Return the (x, y) coordinate for the center point of the cell that contains the specified text.  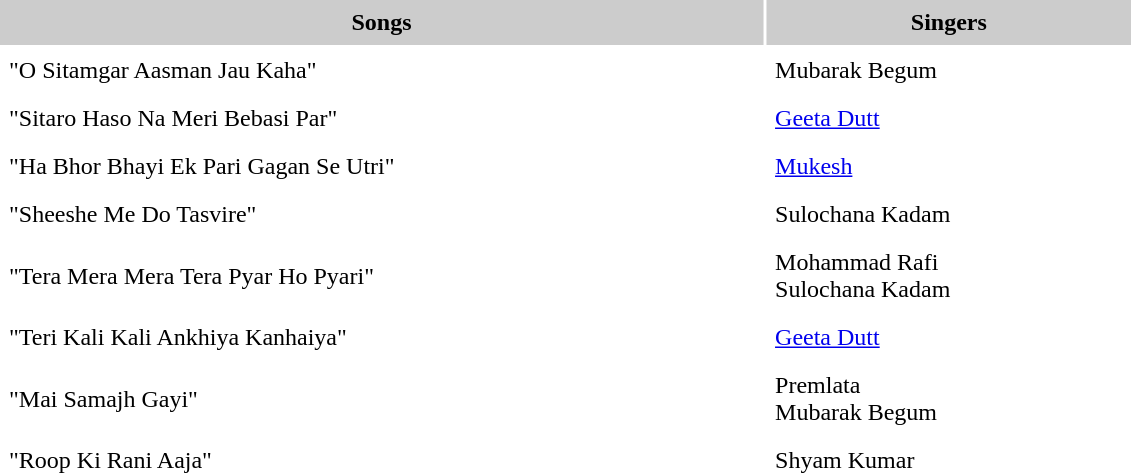
"Sitaro Haso Na Meri Bebasi Par" (382, 118)
"Tera Mera Mera Tera Pyar Ho Pyari" (382, 276)
"Teri Kali Kali Ankhiya Kanhaiya" (382, 338)
"Sheeshe Me Do Tasvire" (382, 214)
Songs (382, 22)
"O Sitamgar Aasman Jau Kaha" (382, 70)
"Ha Bhor Bhayi Ek Pari Gagan Se Utri" (382, 166)
"Mai Samajh Gayi" (382, 399)
